Find where the given text appears and provide that cell's center as [x, y] coordinate. 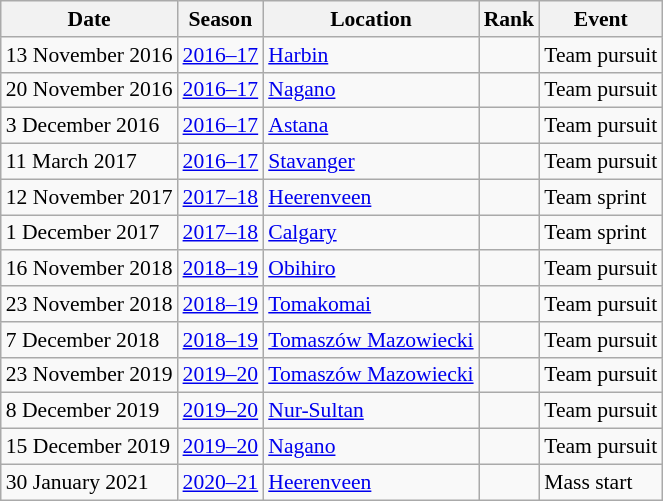
Event [600, 19]
Obihiro [370, 269]
23 November 2019 [90, 375]
7 December 2018 [90, 340]
Calgary [370, 233]
Astana [370, 126]
3 December 2016 [90, 126]
8 December 2019 [90, 411]
Nur-Sultan [370, 411]
30 January 2021 [90, 482]
Rank [510, 19]
Location [370, 19]
20 November 2016 [90, 90]
2020–21 [221, 482]
Date [90, 19]
16 November 2018 [90, 269]
12 November 2017 [90, 197]
23 November 2018 [90, 304]
Season [221, 19]
Mass start [600, 482]
Tomakomai [370, 304]
1 December 2017 [90, 233]
13 November 2016 [90, 55]
11 March 2017 [90, 162]
Stavanger [370, 162]
Harbin [370, 55]
15 December 2019 [90, 447]
